Provide the (x, y) coordinate of the cell's center where the given text is located.  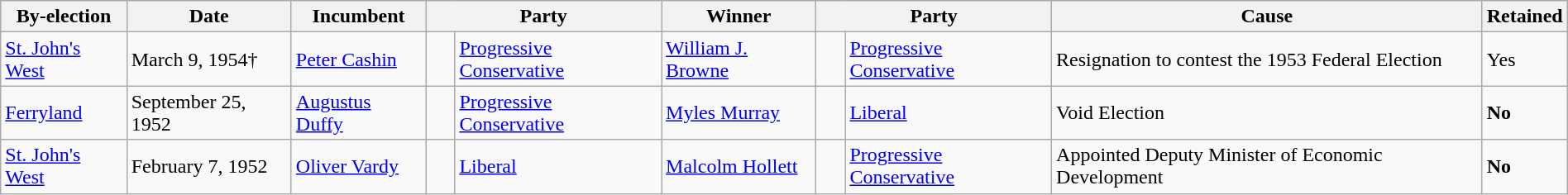
By-election (64, 17)
Yes (1525, 59)
Peter Cashin (358, 59)
Retained (1525, 17)
Winner (739, 17)
Appointed Deputy Minister of Economic Development (1267, 167)
Oliver Vardy (358, 167)
September 25, 1952 (208, 112)
Cause (1267, 17)
Myles Murray (739, 112)
March 9, 1954† (208, 59)
Augustus Duffy (358, 112)
Void Election (1267, 112)
William J. Browne (739, 59)
February 7, 1952 (208, 167)
Date (208, 17)
Resignation to contest the 1953 Federal Election (1267, 59)
Malcolm Hollett (739, 167)
Incumbent (358, 17)
Ferryland (64, 112)
